Return the (x, y) coordinate for the center point of the cell that contains the specified text.  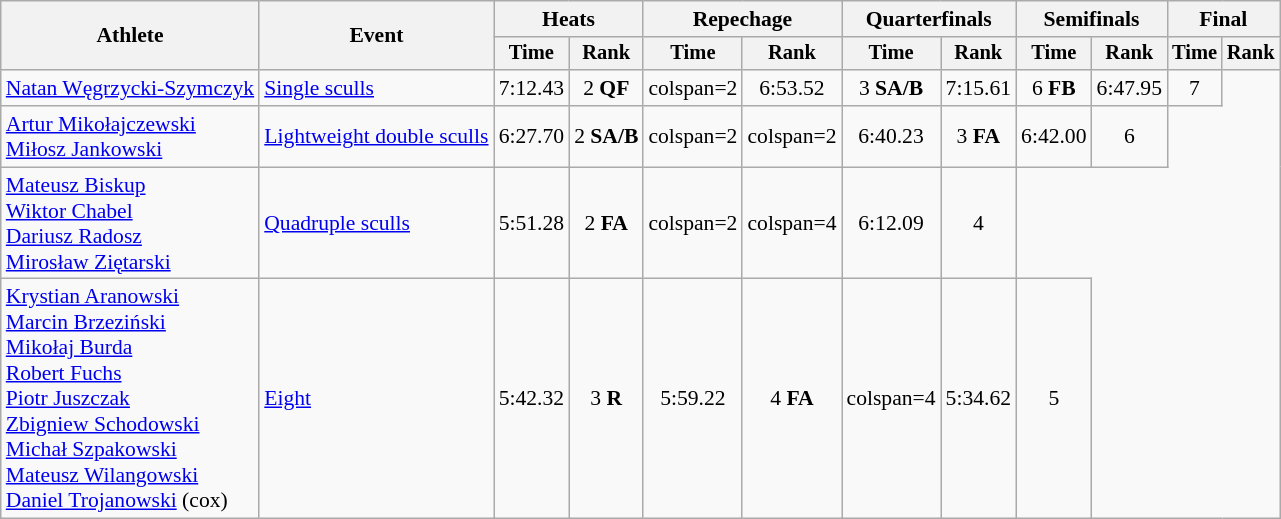
Eight (376, 399)
3 FA (978, 136)
Heats (569, 19)
7 (1194, 88)
6:12.09 (892, 223)
Athlete (130, 36)
7:12.43 (532, 88)
5:42.32 (532, 399)
Repechage (742, 19)
Semifinals (1092, 19)
Artur MikołajczewskiMiłosz Jankowski (130, 136)
6:47.95 (1130, 88)
Mateusz BiskupWiktor ChabelDariusz RadoszMirosław Ziętarski (130, 223)
5:59.22 (692, 399)
2 FA (606, 223)
Lightweight double sculls (376, 136)
Event (376, 36)
3 SA/B (892, 88)
3 R (606, 399)
Quadruple sculls (376, 223)
2 SA/B (606, 136)
6 FB (1054, 88)
Natan Węgrzycki-Szymczyk (130, 88)
5:51.28 (532, 223)
Single sculls (376, 88)
5 (1054, 399)
6:42.00 (1054, 136)
4 FA (792, 399)
7:15.61 (978, 88)
2 QF (606, 88)
6 (1130, 136)
Quarterfinals (930, 19)
6:40.23 (892, 136)
6:53.52 (792, 88)
6:27.70 (532, 136)
5:34.62 (978, 399)
Final (1223, 19)
4 (978, 223)
